Identify which cell holds the provided text, then report its (X, Y) central coordinate. 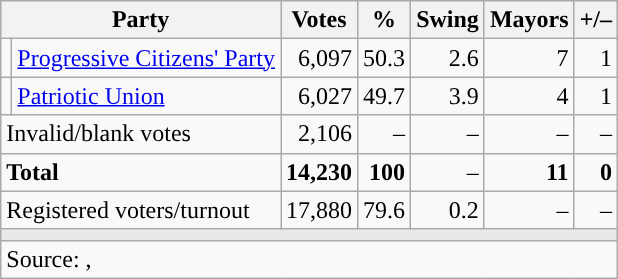
7 (529, 58)
6,027 (318, 96)
Source: , (310, 259)
2.6 (448, 58)
11 (529, 172)
Patriotic Union (146, 96)
Registered voters/turnout (141, 210)
Progressive Citizens' Party (146, 58)
% (384, 20)
+/– (596, 20)
Mayors (529, 20)
14,230 (318, 172)
0.2 (448, 210)
6,097 (318, 58)
Party (141, 20)
Invalid/blank votes (141, 134)
17,880 (318, 210)
50.3 (384, 58)
3.9 (448, 96)
Total (141, 172)
79.6 (384, 210)
4 (529, 96)
49.7 (384, 96)
0 (596, 172)
100 (384, 172)
Swing (448, 20)
Votes (318, 20)
2,106 (318, 134)
